Pinpoint the cell where the given text exists, returning its (X, Y) midpoint coordinate. 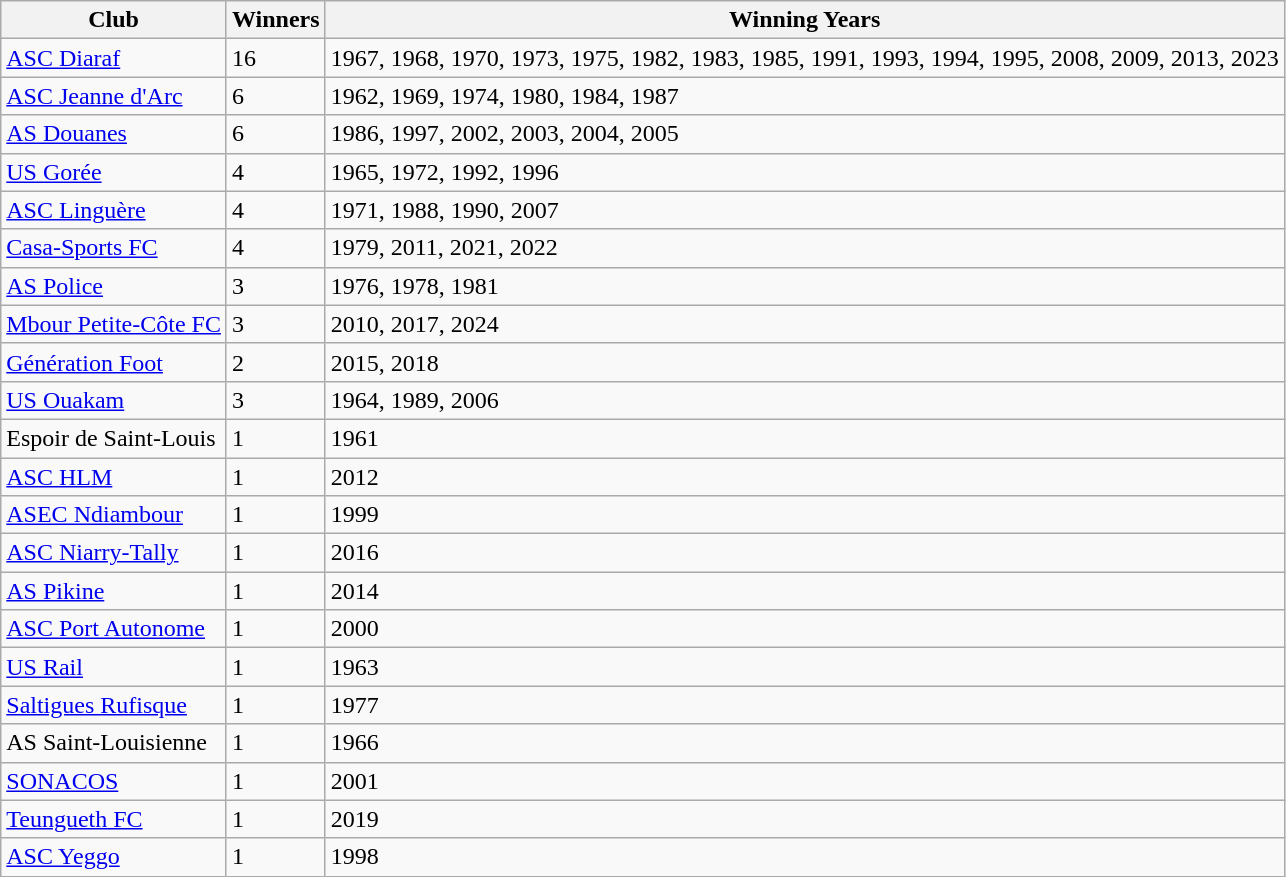
2012 (804, 477)
Club (114, 20)
Winners (276, 20)
2014 (804, 591)
US Gorée (114, 172)
Mbour Petite-Côte FC (114, 324)
Winning Years (804, 20)
1966 (804, 743)
AS Saint-Louisienne (114, 743)
1964, 1989, 2006 (804, 400)
1961 (804, 438)
1977 (804, 705)
1962, 1969, 1974, 1980, 1984, 1987 (804, 96)
Espoir de Saint-Louis (114, 438)
US Rail (114, 667)
ASC Jeanne d'Arc (114, 96)
AS Pikine (114, 591)
US Ouakam (114, 400)
ASC Diaraf (114, 58)
1965, 1972, 1992, 1996 (804, 172)
SONACOS (114, 781)
1986, 1997, 2002, 2003, 2004, 2005 (804, 134)
1979, 2011, 2021, 2022 (804, 248)
2000 (804, 629)
1998 (804, 857)
2001 (804, 781)
2 (276, 362)
1971, 1988, 1990, 2007 (804, 210)
ASC Port Autonome (114, 629)
1963 (804, 667)
2015, 2018 (804, 362)
Génération Foot (114, 362)
AS Douanes (114, 134)
2019 (804, 819)
ASEC Ndiambour (114, 515)
1999 (804, 515)
ASC Niarry-Tally (114, 553)
ASC Linguère (114, 210)
ASC Yeggo (114, 857)
1976, 1978, 1981 (804, 286)
1967, 1968, 1970, 1973, 1975, 1982, 1983, 1985, 1991, 1993, 1994, 1995, 2008, 2009, 2013, 2023 (804, 58)
Saltigues Rufisque (114, 705)
Casa-Sports FC (114, 248)
16 (276, 58)
AS Police (114, 286)
2016 (804, 553)
ASC HLM (114, 477)
Teungueth FC (114, 819)
2010, 2017, 2024 (804, 324)
